Extract the (x, y) coordinate from the center of the cell holding the provided text.  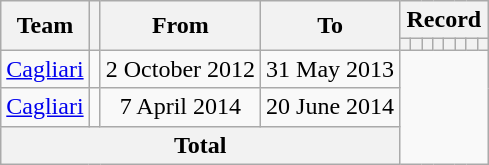
2 October 2012 (180, 69)
Record (444, 20)
To (330, 26)
31 May 2013 (330, 69)
Total (200, 145)
20 June 2014 (330, 107)
From (180, 26)
7 April 2014 (180, 107)
Team (45, 26)
